Determine the (x, y) coordinate at the center of the cell enclosing the given text.  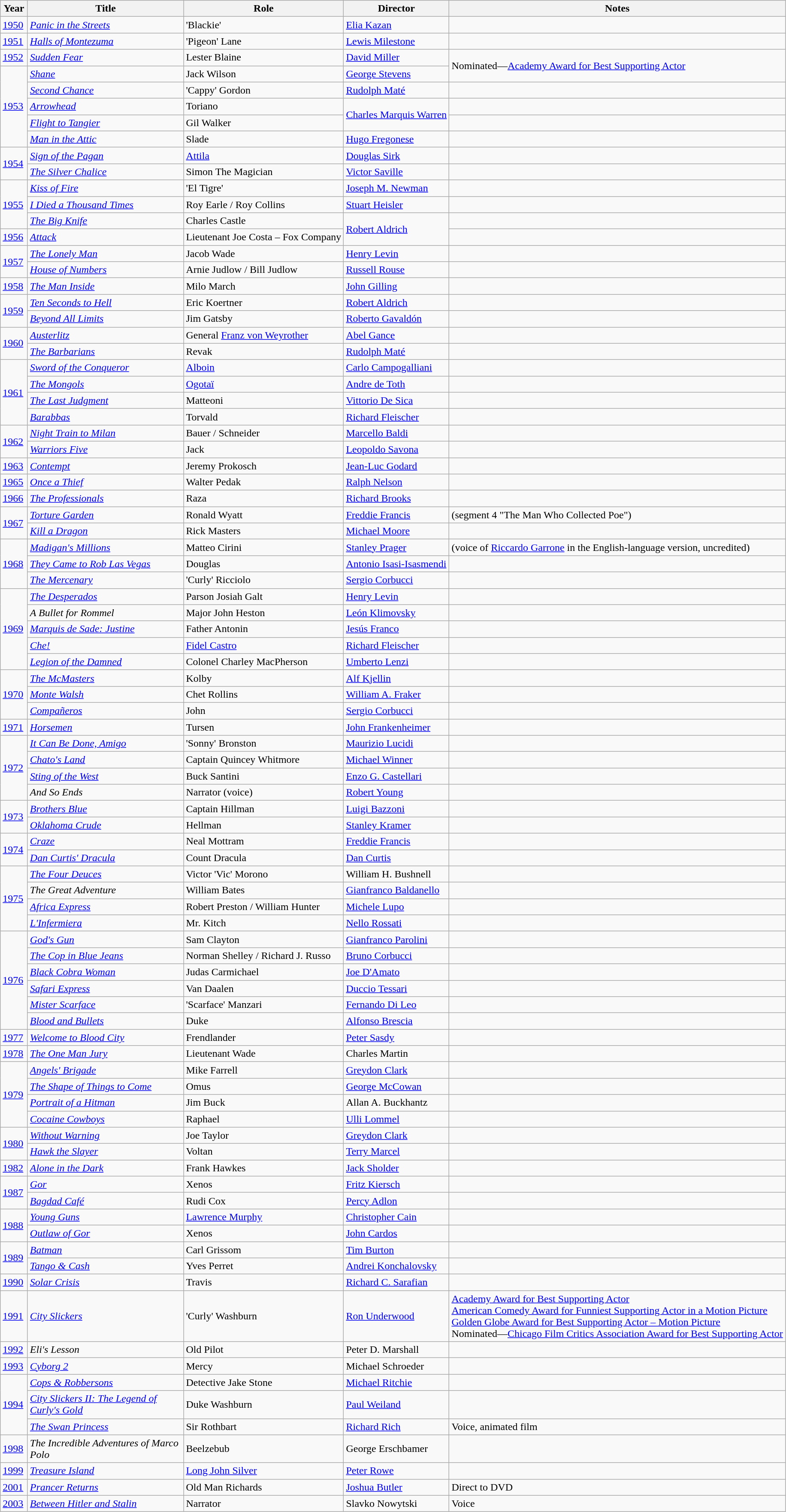
Cops & Robbersons (106, 1382)
Gianfranco Parolini (396, 939)
'Cappy' Gordon (263, 90)
(segment 4 "The Man Who Collected Poe") (617, 515)
1974 (14, 850)
John (263, 711)
Craze (106, 841)
Torture Garden (106, 515)
Panic in the Streets (106, 25)
1987 (14, 1192)
Raza (263, 499)
Solar Crisis (106, 1282)
2003 (14, 1503)
Andre de Toth (396, 384)
Allan A. Buckhantz (396, 1103)
Hellman (263, 825)
Lewis Milestone (396, 41)
Second Chance (106, 90)
Colonel Charley MacPherson (263, 662)
Elia Kazan (396, 25)
1978 (14, 1054)
Richard Rich (396, 1427)
Without Warning (106, 1135)
Arnie Judlow / Bill Judlow (263, 270)
Gor (106, 1184)
Matteo Cirini (263, 547)
Marquis de Sade: Justine (106, 629)
Compañeros (106, 711)
Walter Pedak (263, 482)
Tango & Cash (106, 1266)
Dan Curtis' Dracula (106, 858)
1962 (14, 441)
Narrator (263, 1503)
Jack (263, 449)
Once a Thief (106, 482)
Douglas Sirk (396, 155)
The Desperados (106, 596)
1992 (14, 1350)
George McCowan (396, 1086)
Blood and Bullets (106, 1021)
Jack Wilson (263, 74)
Ralph Nelson (396, 482)
Jean-Luc Godard (396, 466)
1953 (14, 106)
Charles Martin (396, 1054)
Director (396, 9)
1963 (14, 466)
Charles Castle (263, 221)
Eric Koertner (263, 302)
The Last Judgment (106, 400)
1961 (14, 392)
William H. Bushnell (396, 874)
1973 (14, 817)
Jesús Franco (396, 629)
Christopher Cain (396, 1217)
Night Train to Milan (106, 433)
Black Cobra Woman (106, 972)
Year (14, 9)
1969 (14, 629)
Father Antonin (263, 629)
Mr. Kitch (263, 923)
Mister Scarface (106, 1005)
1990 (14, 1282)
Beelzebub (263, 1448)
Nello Rossati (396, 923)
Victor 'Vic' Morono (263, 874)
Prancer Returns (106, 1487)
Simon The Magician (263, 172)
John Frankenheimer (396, 727)
Frendlander (263, 1037)
2001 (14, 1487)
Yves Perret (263, 1266)
Flight to Tangier (106, 123)
Parson Josiah Galt (263, 596)
The Swan Princess (106, 1427)
Paul Weiland (396, 1405)
The Lonely Man (106, 254)
Shane (106, 74)
Bagdad Café (106, 1201)
The Big Knife (106, 221)
Horsemen (106, 727)
1950 (14, 25)
1999 (14, 1471)
Alfonso Brescia (396, 1021)
Kill a Dragon (106, 531)
It Can Be Done, Amigo (106, 744)
Monte Walsh (106, 694)
City Slickers (106, 1316)
Old Man Richards (263, 1487)
Safari Express (106, 988)
Eli's Lesson (106, 1350)
The McMasters (106, 678)
Narrator (voice) (263, 792)
Frank Hawkes (263, 1168)
The Four Deuces (106, 874)
Treasure Island (106, 1471)
Fernando Di Leo (396, 1005)
'El Tigre' (263, 188)
The Shape of Things to Come (106, 1086)
The Professionals (106, 499)
Kiss of Fire (106, 188)
Peter D. Marshall (396, 1350)
'Curly' Ricciolo (263, 580)
The Cop in Blue Jeans (106, 956)
Jim Gatsby (263, 319)
Cocaine Cowboys (106, 1119)
Portrait of a Hitman (106, 1103)
Nominated—Academy Award for Best Supporting Actor (617, 66)
Outlaw of Gor (106, 1233)
Duke Washburn (263, 1405)
1952 (14, 57)
Sudden Fear (106, 57)
Sign of the Pagan (106, 155)
Victor Saville (396, 172)
Neal Mottram (263, 841)
Judas Carmichael (263, 972)
Michael Winner (396, 760)
1970 (14, 694)
The Incredible Adventures of Marco Polo (106, 1448)
General Franz von Weyrother (263, 335)
John Gilling (396, 286)
Hawk the Slayer (106, 1152)
Matteoni (263, 400)
Cyborg 2 (106, 1366)
Charles Marquis Warren (396, 115)
Peter Sasdy (396, 1037)
1959 (14, 311)
Lieutenant Wade (263, 1054)
1967 (14, 523)
Luigi Bazzoni (396, 809)
Africa Express (106, 907)
They Came to Rob Las Vegas (106, 564)
Alboin (263, 368)
(voice of Riccardo Garrone in the English-language version, uncredited) (617, 547)
Beyond All Limits (106, 319)
Lester Blaine (263, 57)
Arrowhead (106, 106)
Warriors Five (106, 449)
Count Dracula (263, 858)
'Sonny' Bronston (263, 744)
Joe Taylor (263, 1135)
Leopoldo Savona (396, 449)
Roberto Gavaldón (396, 319)
Kolby (263, 678)
Young Guns (106, 1217)
I Died a Thousand Times (106, 205)
Mercy (263, 1366)
Halls of Montezuma (106, 41)
Alf Kjellin (396, 678)
1956 (14, 237)
John Cardos (396, 1233)
Omus (263, 1086)
Ron Underwood (396, 1316)
Slavko Nowytski (396, 1503)
Roy Earle / Roy Collins (263, 205)
Richard Brooks (396, 499)
Carl Grissom (263, 1250)
1989 (14, 1258)
Gianfranco Baldanello (396, 890)
Fidel Castro (263, 645)
1972 (14, 768)
Legion of the Damned (106, 662)
Douglas (263, 564)
Hugo Fregonese (396, 139)
Barabbas (106, 417)
Fritz Kiersch (396, 1184)
Enzo G. Castellari (396, 776)
'Scarface' Manzari (263, 1005)
1958 (14, 286)
Slade (263, 139)
Michael Schroeder (396, 1366)
The Great Adventure (106, 890)
1965 (14, 482)
George Erschbamer (396, 1448)
Duccio Tessari (396, 988)
Voltan (263, 1152)
The Man Inside (106, 286)
Buck Santini (263, 776)
Percy Adlon (396, 1201)
Gil Walker (263, 123)
'Blackie' (263, 25)
The Barbarians (106, 351)
Voice, animated film (617, 1427)
Revak (263, 351)
Ogotaï (263, 384)
Michele Lupo (396, 907)
Title (106, 9)
Captain Quincey Whitmore (263, 760)
Sting of the West (106, 776)
Joshua Butler (396, 1487)
León Klimovsky (396, 613)
Long John Silver (263, 1471)
William Bates (263, 890)
Between Hitler and Stalin (106, 1503)
Michael Ritchie (396, 1382)
1988 (14, 1225)
Joseph M. Newman (396, 188)
Angels' Brigade (106, 1070)
1976 (14, 980)
1968 (14, 564)
Vittorio De Sica (396, 400)
Chato's Land (106, 760)
Man in the Attic (106, 139)
L'Infermiera (106, 923)
Duke (263, 1021)
Lieutenant Joe Costa – Fox Company (263, 237)
Travis (263, 1282)
Robert Preston / William Hunter (263, 907)
Bauer / Schneider (263, 433)
Carlo Campogalliani (396, 368)
Jim Buck (263, 1103)
Bruno Corbucci (396, 956)
Milo March (263, 286)
Alone in the Dark (106, 1168)
Peter Rowe (396, 1471)
Stanley Prager (396, 547)
Robert Young (396, 792)
Voice (617, 1503)
Sword of the Conqueror (106, 368)
1991 (14, 1316)
1966 (14, 499)
Notes (617, 9)
Rudi Cox (263, 1201)
Sam Clayton (263, 939)
Tim Burton (396, 1250)
'Curly' Washburn (263, 1316)
1980 (14, 1143)
Joe D'Amato (396, 972)
Mike Farrell (263, 1070)
House of Numbers (106, 270)
Ulli Lommel (396, 1119)
1998 (14, 1448)
Raphael (263, 1119)
Dan Curtis (396, 858)
Welcome to Blood City (106, 1037)
Jeremy Prokosch (263, 466)
Old Pilot (263, 1350)
Stuart Heisler (396, 205)
1957 (14, 262)
And So Ends (106, 792)
Jacob Wade (263, 254)
Andrei Konchalovsky (396, 1266)
Madigan's Millions (106, 547)
Role (263, 9)
City Slickers II: The Legend of Curly's Gold (106, 1405)
A Bullet for Rommel (106, 613)
1977 (14, 1037)
Torvald (263, 417)
Ronald Wyatt (263, 515)
Austerlitz (106, 335)
David Miller (396, 57)
1982 (14, 1168)
Maurizio Lucidi (396, 744)
1975 (14, 898)
Norman Shelley / Richard J. Russo (263, 956)
William A. Fraker (396, 694)
Antonio Isasi-Isasmendi (396, 564)
1960 (14, 343)
Major John Heston (263, 613)
1994 (14, 1405)
Captain Hillman (263, 809)
Che! (106, 645)
Marcello Baldi (396, 433)
The One Man Jury (106, 1054)
Stanley Kramer (396, 825)
The Mongols (106, 384)
Lawrence Murphy (263, 1217)
1993 (14, 1366)
God's Gun (106, 939)
The Mercenary (106, 580)
1979 (14, 1095)
Oklahoma Crude (106, 825)
Russell Rouse (396, 270)
Rick Masters (263, 531)
Toriano (263, 106)
Tursen (263, 727)
1955 (14, 204)
Direct to DVD (617, 1487)
Richard C. Sarafian (396, 1282)
Sir Rothbart (263, 1427)
'Pigeon' Lane (263, 41)
Ten Seconds to Hell (106, 302)
The Silver Chalice (106, 172)
Brothers Blue (106, 809)
George Stevens (396, 74)
Jack Sholder (396, 1168)
Terry Marcel (396, 1152)
Contempt (106, 466)
Attila (263, 155)
1971 (14, 727)
Abel Gance (396, 335)
Umberto Lenzi (396, 662)
Chet Rollins (263, 694)
Michael Moore (396, 531)
Batman (106, 1250)
Attack (106, 237)
1954 (14, 163)
1951 (14, 41)
Van Daalen (263, 988)
Detective Jake Stone (263, 1382)
